For the text-containing cell, return its midpoint in (x, y) coordinate format. 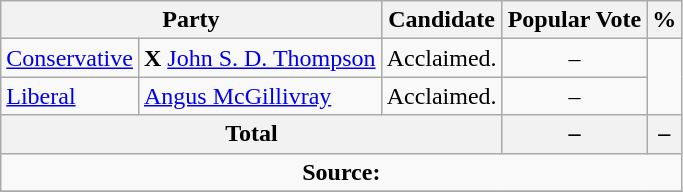
% (664, 20)
Liberal (70, 96)
Conservative (70, 58)
X John S. D. Thompson (260, 58)
Party (191, 20)
Popular Vote (574, 20)
Angus McGillivray (260, 96)
Total (252, 134)
Candidate (442, 20)
Source: (342, 172)
